Detect which cell encompasses the target text, then output its [x, y] center coordinate. 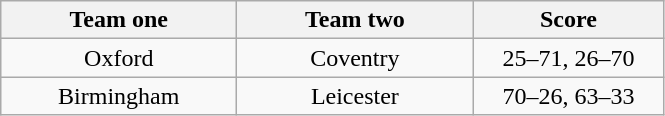
Oxford [119, 58]
70–26, 63–33 [568, 96]
Birmingham [119, 96]
Leicester [355, 96]
Team one [119, 20]
Score [568, 20]
25–71, 26–70 [568, 58]
Coventry [355, 58]
Team two [355, 20]
